Return the (X, Y) coordinate for the center point of the cell that contains the specified text.  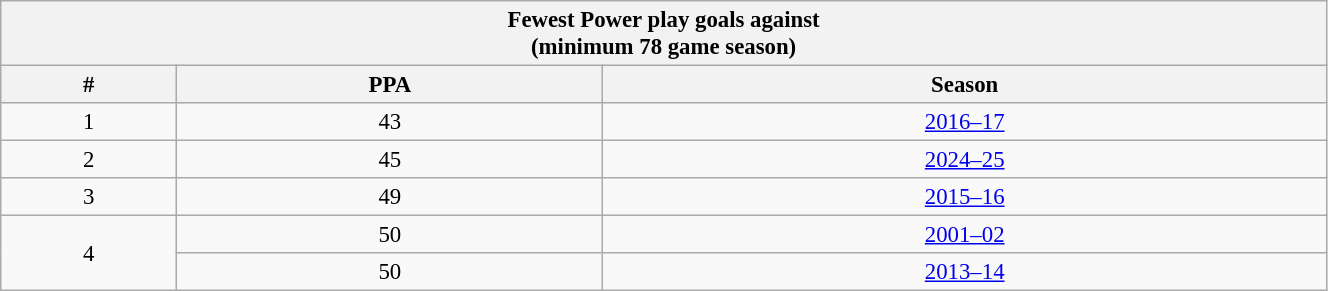
49 (390, 197)
2016–17 (965, 122)
# (89, 85)
45 (390, 160)
1 (89, 122)
Fewest Power play goals against(minimum 78 game season) (664, 34)
2 (89, 160)
2001–02 (965, 235)
3 (89, 197)
50 (390, 235)
Season (965, 85)
2024–25 (965, 160)
PPA (390, 85)
4 (89, 254)
43 (390, 122)
2015–16 (965, 197)
